For the text-containing cell, return its midpoint in (X, Y) coordinate format. 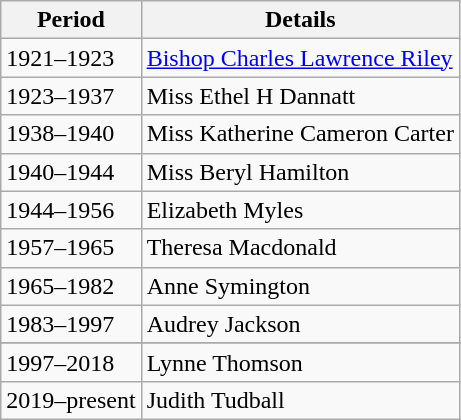
Lynne Thomson (300, 362)
Miss Katherine Cameron Carter (300, 134)
1957–1965 (71, 248)
1944–1956 (71, 210)
1921–1923 (71, 58)
1965–1982 (71, 286)
1938–1940 (71, 134)
Period (71, 20)
Miss Beryl Hamilton (300, 172)
1940–1944 (71, 172)
2019–present (71, 400)
1923–1937 (71, 96)
Theresa Macdonald (300, 248)
Anne Symington (300, 286)
Miss Ethel H Dannatt (300, 96)
Audrey Jackson (300, 324)
Judith Tudball (300, 400)
1997–2018 (71, 362)
Bishop Charles Lawrence Riley (300, 58)
Elizabeth Myles (300, 210)
Details (300, 20)
1983–1997 (71, 324)
